Scan for the cell matching the given text and deliver its (x, y) coordinate at center. 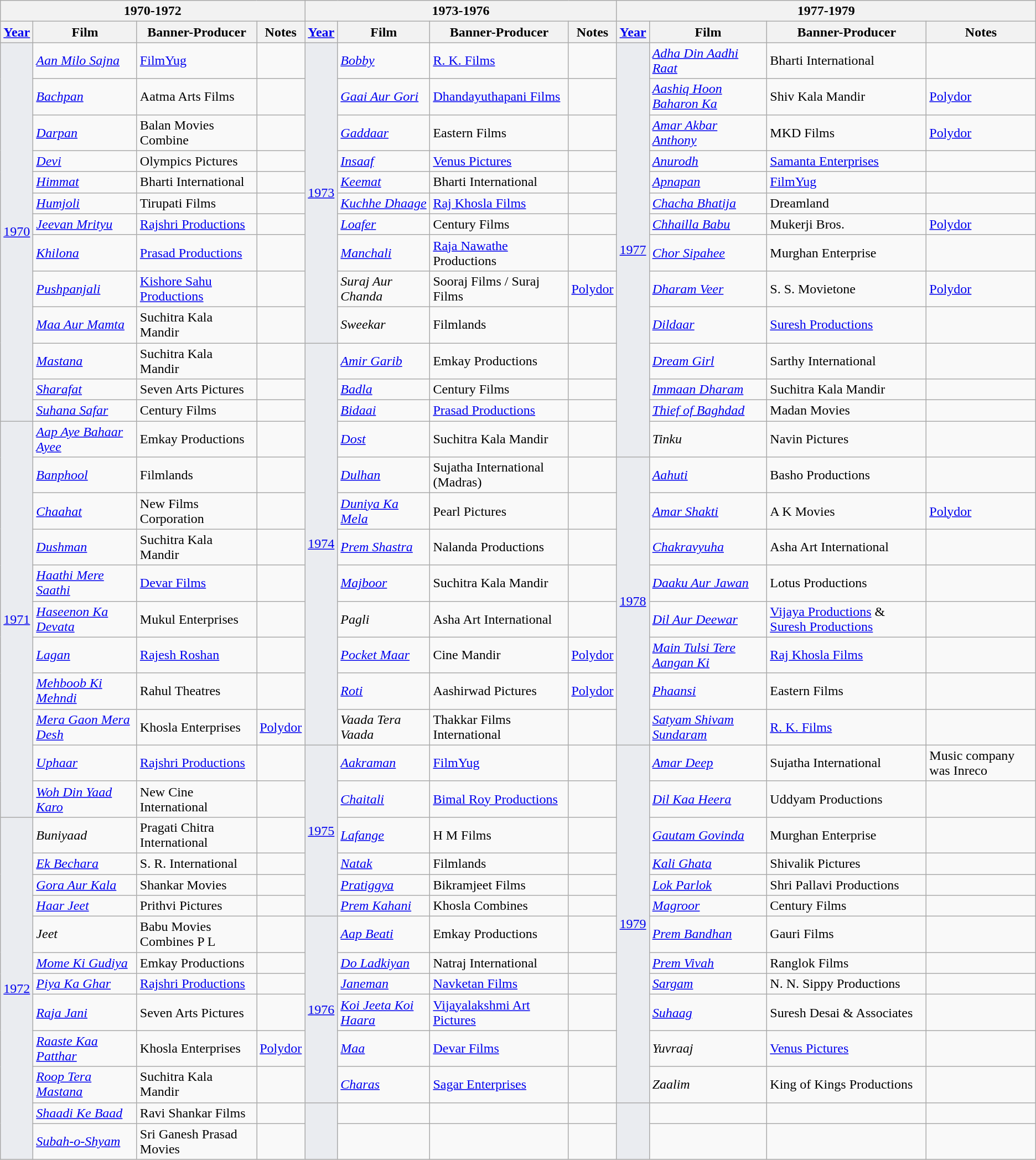
Lotus Productions (847, 583)
1974 (321, 545)
Phaansi (708, 691)
Lagan (85, 655)
Devi (85, 161)
Piya Ka Ghar (85, 984)
Main Tulsi Tere Aangan Ki (708, 655)
Chaahat (85, 511)
Daaku Aur Jawan (708, 583)
Prem Vivah (708, 963)
Keemat (384, 182)
Tinku (708, 439)
Gora Aur Kala (85, 885)
Chor Sipahee (708, 252)
Ranglok Films (847, 963)
Shankar Movies (196, 885)
S. R. International (196, 863)
Amar Akbar Anthony (708, 133)
1973-1976 (460, 11)
Babu Movies Combines P L (196, 934)
Aahuti (708, 475)
Sri Ganesh Prasad Movies (196, 1141)
Sujatha International (847, 763)
Shri Pallavi Productions (847, 885)
Maa Aur Mamta (85, 324)
1977-1979 (826, 11)
Pushpanjali (85, 289)
Dildaar (708, 324)
Lok Parlok (708, 885)
Uddyam Productions (847, 799)
Amar Deep (708, 763)
A K Movies (847, 511)
Immaan Dharam (708, 390)
Duniya Ka Mela (384, 511)
Pearl Pictures (499, 511)
Darpan (85, 133)
Cine Mandir (499, 655)
Dushman (85, 547)
Khosla Combines (499, 906)
Apnapan (708, 182)
S. S. Movietone (847, 289)
Koi Jeeta Koi Haara (384, 1013)
Aan Milo Sajna (85, 61)
Satyam Shivam Sundaram (708, 727)
Samanta Enterprises (847, 161)
Suresh Productions (847, 324)
Badla (384, 390)
Insaaf (384, 161)
Shivalik Pictures (847, 863)
Haseenon Ka Devata (85, 619)
Magroor (708, 906)
Nalanda Productions (499, 547)
Music company was Inreco (981, 763)
Chakravyuha (708, 547)
Kuchhe Dhaage (384, 203)
Raja Jani (85, 1013)
1975 (321, 830)
Anurodh (708, 161)
Humjoli (85, 203)
Dhandayuthapani Films (499, 96)
Gaai Aur Gori (384, 96)
Rahul Theatres (196, 691)
N. N. Sippy Productions (847, 984)
Prem Shastra (384, 547)
Zaalim (708, 1085)
Sweekar (384, 324)
Suhana Safar (85, 411)
MKD Films (847, 133)
Aap Aye Bahaar Ayee (85, 439)
Navin Pictures (847, 439)
Dulhan (384, 475)
Aakraman (384, 763)
Mera Gaon Mera Desh (85, 727)
Basho Productions (847, 475)
Kali Ghata (708, 863)
Majboor (384, 583)
Manchali (384, 252)
1977 (633, 250)
Natraj International (499, 963)
Balan Movies Combine (196, 133)
Pagli (384, 619)
Vijayalakshmi Art Pictures (499, 1013)
1976 (321, 1009)
Ravi Shankar Films (196, 1113)
Rajesh Roshan (196, 655)
Pragati Chitra International (196, 835)
Pocket Maar (384, 655)
Dream Girl (708, 361)
Yuvraaj (708, 1048)
Sarthy International (847, 361)
Buniyaad (85, 835)
Chaitali (384, 799)
H M Films (499, 835)
Raaste Kaa Patthar (85, 1048)
Aatma Arts Films (196, 96)
Suhaag (708, 1013)
Ek Bechara (85, 863)
Sagar Enterprises (499, 1085)
Lafange (384, 835)
Woh Din Yaad Karo (85, 799)
1971 (17, 619)
Sharafat (85, 390)
Khilona (85, 252)
1972 (17, 988)
Aashiq Hoon Baharon Ka (708, 96)
Mukerji Bros. (847, 224)
Dil Kaa Heera (708, 799)
Janeman (384, 984)
Suresh Desai & Associates (847, 1013)
Navketan Films (499, 984)
Kishore Sahu Productions (196, 289)
New Films Corporation (196, 511)
Uphaar (85, 763)
Sooraj Films / Suraj Films (499, 289)
1979 (633, 924)
Bobby (384, 61)
Amir Garib (384, 361)
Haathi Mere Saathi (85, 583)
Prem Bandhan (708, 934)
Gauri Films (847, 934)
King of Kings Productions (847, 1085)
Prem Kahani (384, 906)
Aap Beati (384, 934)
Dreamland (847, 203)
Jeevan Mrityu (85, 224)
Dharam Veer (708, 289)
Sargam (708, 984)
Vaada Tera Vaada (384, 727)
1978 (633, 601)
Thakkar Films International (499, 727)
Olympics Pictures (196, 161)
Mehboob Ki Mehndi (85, 691)
Charas (384, 1085)
Mukul Enterprises (196, 619)
Shiv Kala Mandir (847, 96)
Amar Shakti (708, 511)
Chacha Bhatija (708, 203)
Himmat (85, 182)
Dost (384, 439)
Madan Movies (847, 411)
Sujatha International (Madras) (499, 475)
Bikramjeet Films (499, 885)
Bidaai (384, 411)
Mome Ki Gudiya (85, 963)
Pratiggya (384, 885)
Gautam Govinda (708, 835)
Maa (384, 1048)
Dil Aur Deewar (708, 619)
Natak (384, 863)
Prithvi Pictures (196, 906)
1970 (17, 232)
Jeet (85, 934)
Tirupati Films (196, 203)
Banphool (85, 475)
Adha Din Aadhi Raat (708, 61)
Vijaya Productions & Suresh Productions (847, 619)
New Cine International (196, 799)
Suraj Aur Chanda (384, 289)
Roti (384, 691)
Haar Jeet (85, 906)
Thief of Baghdad (708, 411)
Subah-o-Shyam (85, 1141)
Aashirwad Pictures (499, 691)
Roop Tera Mastana (85, 1085)
Loafer (384, 224)
Gaddaar (384, 133)
1970-1972 (153, 11)
Bachpan (85, 96)
Do Ladkiyan (384, 963)
Mastana (85, 361)
Bimal Roy Productions (499, 799)
1973 (321, 193)
Raja Nawathe Productions (499, 252)
Shaadi Ke Baad (85, 1113)
Chhailla Babu (708, 224)
